Search for the cell housing the specified text and yield its [X, Y] center coordinate. 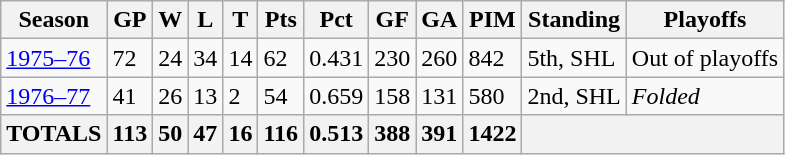
113 [130, 134]
Playoffs [704, 20]
L [206, 20]
GF [392, 20]
0.513 [336, 134]
580 [492, 96]
260 [440, 58]
62 [281, 58]
842 [492, 58]
Season [54, 20]
T [240, 20]
0.431 [336, 58]
47 [206, 134]
388 [392, 134]
1422 [492, 134]
0.659 [336, 96]
391 [440, 134]
116 [281, 134]
5th, SHL [574, 58]
158 [392, 96]
34 [206, 58]
16 [240, 134]
TOTALS [54, 134]
54 [281, 96]
72 [130, 58]
Pct [336, 20]
131 [440, 96]
26 [170, 96]
GA [440, 20]
1976–77 [54, 96]
GP [130, 20]
2 [240, 96]
Pts [281, 20]
14 [240, 58]
50 [170, 134]
2nd, SHL [574, 96]
230 [392, 58]
Folded [704, 96]
W [170, 20]
Standing [574, 20]
24 [170, 58]
41 [130, 96]
1975–76 [54, 58]
13 [206, 96]
Out of playoffs [704, 58]
PIM [492, 20]
